Determine the (x, y) coordinate at the center of the cell enclosing the given text.  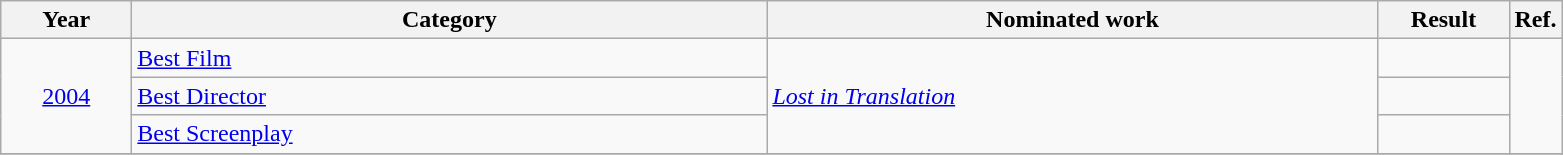
Best Film (450, 58)
Result (1444, 20)
Lost in Translation (1072, 96)
2004 (66, 96)
Best Director (450, 96)
Category (450, 20)
Nominated work (1072, 20)
Ref. (1536, 20)
Best Screenplay (450, 134)
Year (66, 20)
